Pinpoint the cell where the given text exists, returning its [X, Y] midpoint coordinate. 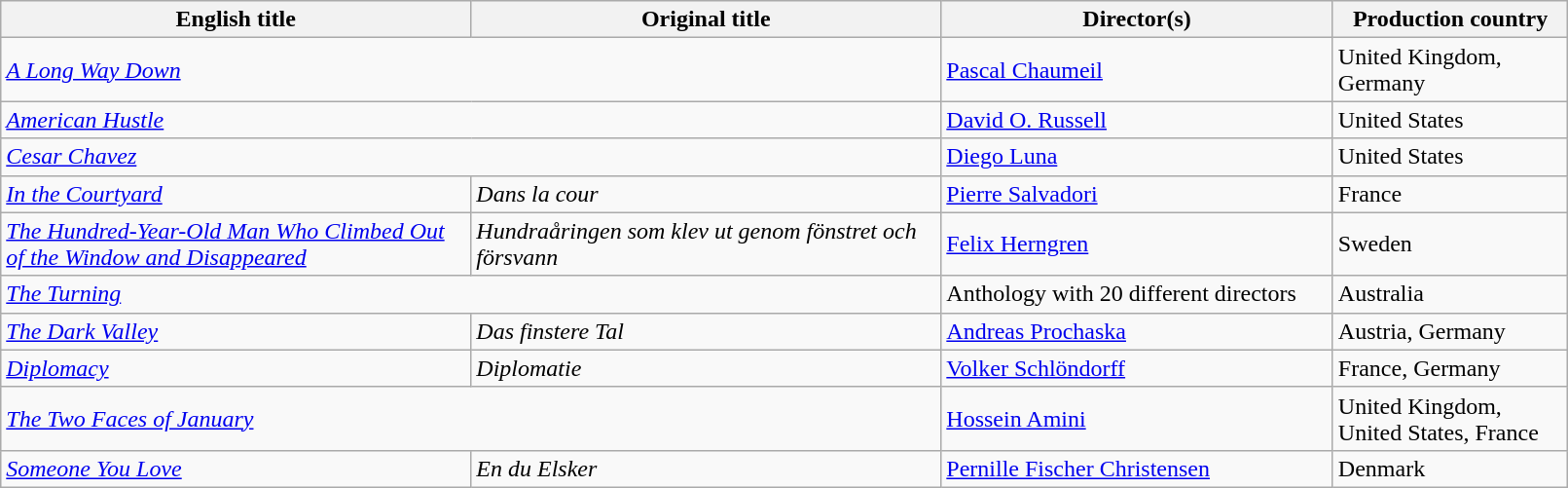
Hossein Amini [1137, 419]
Diplomatie [707, 368]
Anthology with 20 different directors [1137, 294]
Austria, Germany [1450, 331]
Pierre Salvadori [1137, 194]
En du Elsker [707, 469]
Das finstere Tal [707, 331]
Someone You Love [236, 469]
The Dark Valley [236, 331]
Sweden [1450, 244]
Production country [1450, 19]
Australia [1450, 294]
United Kingdom, Germany [1450, 70]
Volker Schlöndorff [1137, 368]
Original title [707, 19]
Pascal Chaumeil [1137, 70]
Denmark [1450, 469]
American Hustle [471, 120]
Director(s) [1137, 19]
Diplomacy [236, 368]
Felix Herngren [1137, 244]
In the Courtyard [236, 194]
France, Germany [1450, 368]
Andreas Prochaska [1137, 331]
France [1450, 194]
United Kingdom, United States, France [1450, 419]
Cesar Chavez [471, 157]
A Long Way Down [471, 70]
English title [236, 19]
Diego Luna [1137, 157]
The Two Faces of January [471, 419]
Dans la cour [707, 194]
David O. Russell [1137, 120]
Hundraåringen som klev ut genom fönstret och försvann [707, 244]
The Turning [471, 294]
The Hundred-Year-Old Man Who Climbed Out of the Window and Disappeared [236, 244]
Pernille Fischer Christensen [1137, 469]
